Determine the (x, y) coordinate at the center of the cell enclosing the given text.  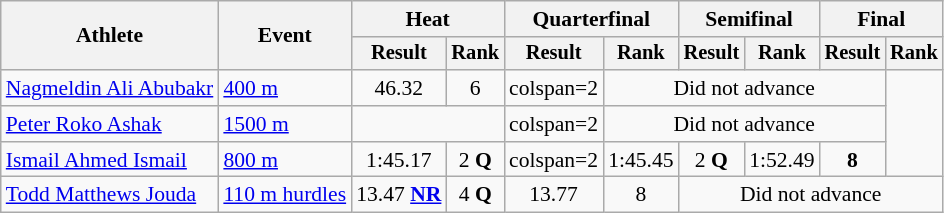
4 Q (475, 195)
Semifinal (750, 19)
1:45.45 (640, 160)
110 m hurdles (284, 195)
Heat (428, 19)
Todd Matthews Jouda (110, 195)
Athlete (110, 36)
Peter Roko Ashak (110, 124)
6 (475, 88)
13.47 NR (398, 195)
Quarterfinal (592, 19)
1500 m (284, 124)
1:52.49 (782, 160)
1:45.17 (398, 160)
Ismail Ahmed Ismail (110, 160)
46.32 (398, 88)
Nagmeldin Ali Abubakr (110, 88)
800 m (284, 160)
Final (882, 19)
13.77 (554, 195)
Event (284, 36)
400 m (284, 88)
